Locate the cell with the specified text and output its (X, Y) center coordinate. 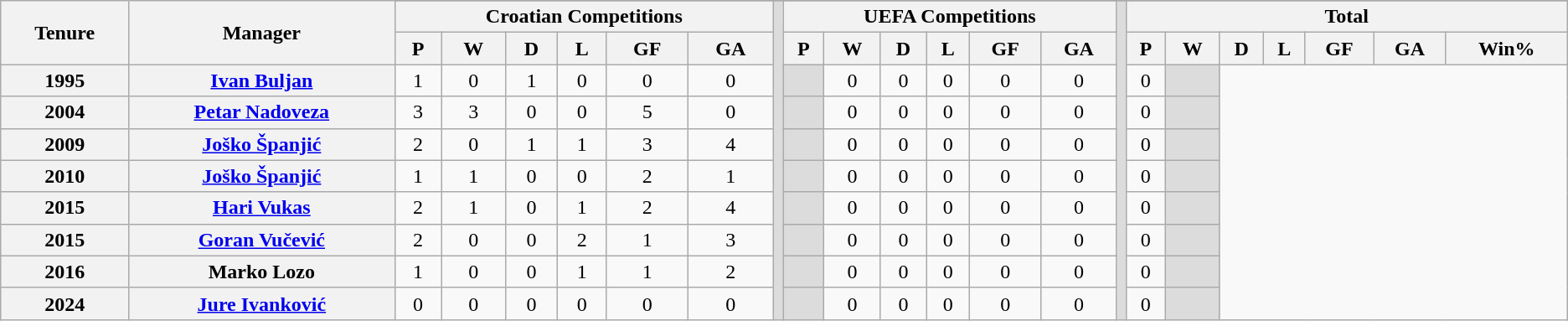
2010 (65, 176)
2004 (65, 112)
5 (647, 112)
Hari Vukas (261, 208)
2016 (65, 272)
Ivan Buljan (261, 80)
Jure Ivanković (261, 303)
Tenure (65, 33)
2009 (65, 144)
Petar Nadoveza (261, 112)
Total (1347, 17)
UEFA Competitions (950, 17)
2024 (65, 303)
Goran Vučević (261, 240)
1995 (65, 80)
Manager (261, 33)
Marko Lozo (261, 272)
Croatian Competitions (584, 17)
Win% (1506, 49)
